Locate the cell with the specified text and output its [x, y] center coordinate. 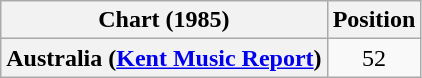
Position [374, 20]
52 [374, 58]
Australia (Kent Music Report) [164, 58]
Chart (1985) [164, 20]
